Determine the (X, Y) coordinate at the center of the cell enclosing the given text.  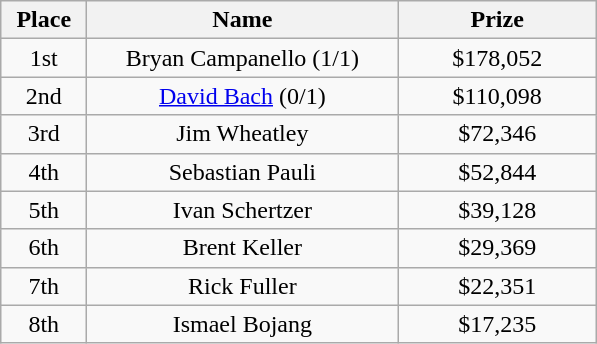
5th (44, 210)
Brent Keller (242, 248)
Prize (498, 20)
3rd (44, 134)
7th (44, 286)
Name (242, 20)
4th (44, 172)
$29,369 (498, 248)
$39,128 (498, 210)
$72,346 (498, 134)
6th (44, 248)
Ismael Bojang (242, 324)
Bryan Campanello (1/1) (242, 58)
2nd (44, 96)
1st (44, 58)
$17,235 (498, 324)
$178,052 (498, 58)
David Bach (0/1) (242, 96)
Jim Wheatley (242, 134)
Place (44, 20)
Rick Fuller (242, 286)
$22,351 (498, 286)
8th (44, 324)
Ivan Schertzer (242, 210)
$52,844 (498, 172)
$110,098 (498, 96)
Sebastian Pauli (242, 172)
